Scan for the cell matching the given text and deliver its [x, y] coordinate at center. 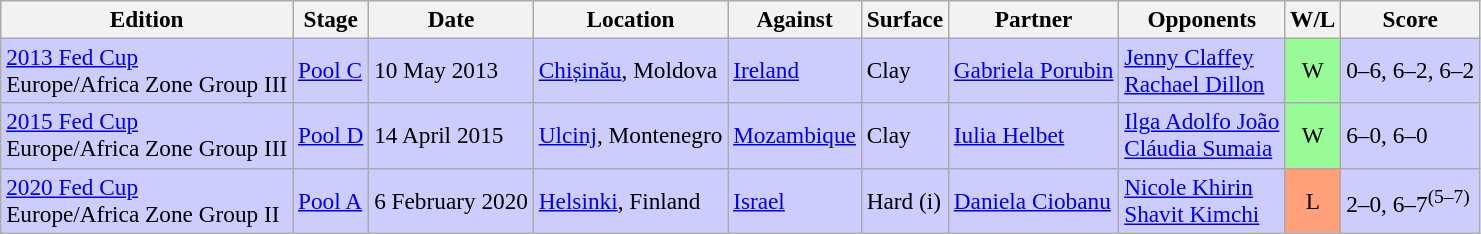
Hard (i) [904, 200]
Opponents [1202, 19]
Ireland [795, 70]
10 May 2013 [452, 70]
Helsinki, Finland [630, 200]
Nicole Khirin Shavit Kimchi [1202, 200]
W/L [1313, 19]
Iulia Helbet [1033, 136]
14 April 2015 [452, 136]
Pool D [331, 136]
6–0, 6–0 [1410, 136]
Surface [904, 19]
Against [795, 19]
Ilga Adolfo João Cláudia Sumaia [1202, 136]
Score [1410, 19]
Pool C [331, 70]
2020 Fed Cup Europe/Africa Zone Group II [147, 200]
Edition [147, 19]
Stage [331, 19]
Jenny Claffey Rachael Dillon [1202, 70]
2015 Fed Cup Europe/Africa Zone Group III [147, 136]
Mozambique [795, 136]
2013 Fed Cup Europe/Africa Zone Group III [147, 70]
Date [452, 19]
Gabriela Porubin [1033, 70]
Daniela Ciobanu [1033, 200]
Ulcinj, Montenegro [630, 136]
Pool A [331, 200]
Partner [1033, 19]
2–0, 6–7(5–7) [1410, 200]
Chișinău, Moldova [630, 70]
0–6, 6–2, 6–2 [1410, 70]
Location [630, 19]
L [1313, 200]
Israel [795, 200]
6 February 2020 [452, 200]
